For the text-containing cell, return its midpoint in (X, Y) coordinate format. 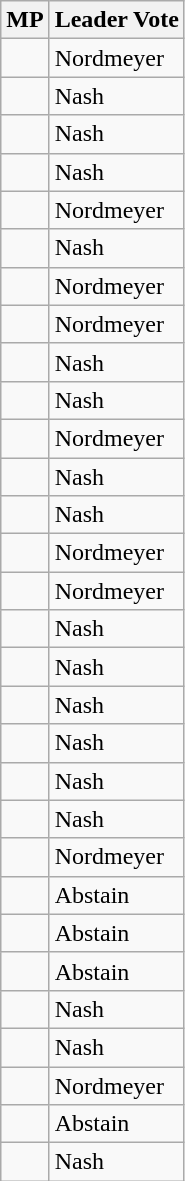
Leader Vote (116, 20)
MP (25, 20)
